Search for the cell housing the specified text and yield its (x, y) center coordinate. 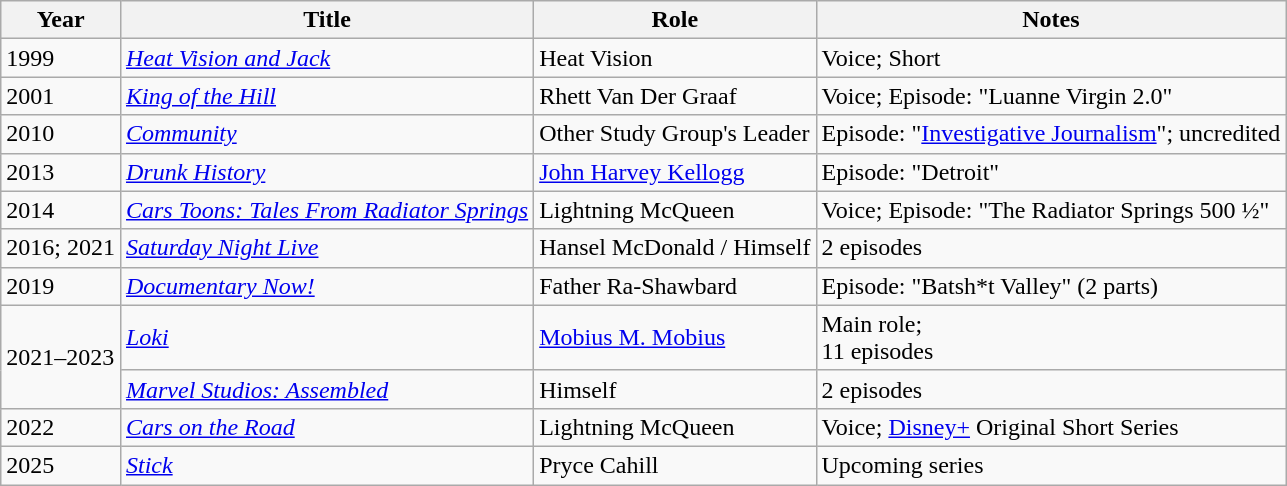
Episode: "Batsh*t Valley" (2 parts) (1051, 286)
Pryce Cahill (675, 465)
Other Study Group's Leader (675, 134)
Voice; Episode: "The Radiator Springs 500 ½" (1051, 210)
Hansel McDonald / Himself (675, 248)
Cars Toons: Tales From Radiator Springs (326, 210)
Notes (1051, 20)
2016; 2021 (61, 248)
2021–2023 (61, 356)
2019 (61, 286)
1999 (61, 58)
Role (675, 20)
Drunk History (326, 172)
John Harvey Kellogg (675, 172)
2025 (61, 465)
Father Ra-Shawbard (675, 286)
2022 (61, 427)
Heat Vision (675, 58)
2013 (61, 172)
Heat Vision and Jack (326, 58)
Voice; Episode: "Luanne Virgin 2.0" (1051, 96)
King of the Hill (326, 96)
2014 (61, 210)
Himself (675, 389)
Main role;11 episodes (1051, 338)
Saturday Night Live (326, 248)
Loki (326, 338)
Stick (326, 465)
2001 (61, 96)
Marvel Studios: Assembled (326, 389)
Voice; Disney+ Original Short Series (1051, 427)
Year (61, 20)
Rhett Van Der Graaf (675, 96)
Mobius M. Mobius (675, 338)
Voice; Short (1051, 58)
2010 (61, 134)
Documentary Now! (326, 286)
Title (326, 20)
Upcoming series (1051, 465)
Cars on the Road (326, 427)
Episode: "Detroit" (1051, 172)
Episode: "Investigative Journalism"; uncredited (1051, 134)
Community (326, 134)
